Search for the cell housing the specified text and yield its (X, Y) center coordinate. 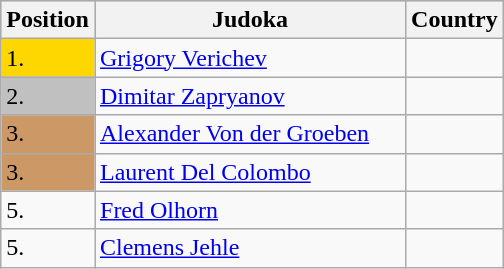
Grigory Verichev (250, 58)
Fred Olhorn (250, 210)
1. (48, 58)
Position (48, 20)
Clemens Jehle (250, 248)
Dimitar Zapryanov (250, 96)
Judoka (250, 20)
2. (48, 96)
Alexander Von der Groeben (250, 134)
Laurent Del Colombo (250, 172)
Country (455, 20)
